Output the (X, Y) coordinate of the center of the cell containing the given text.  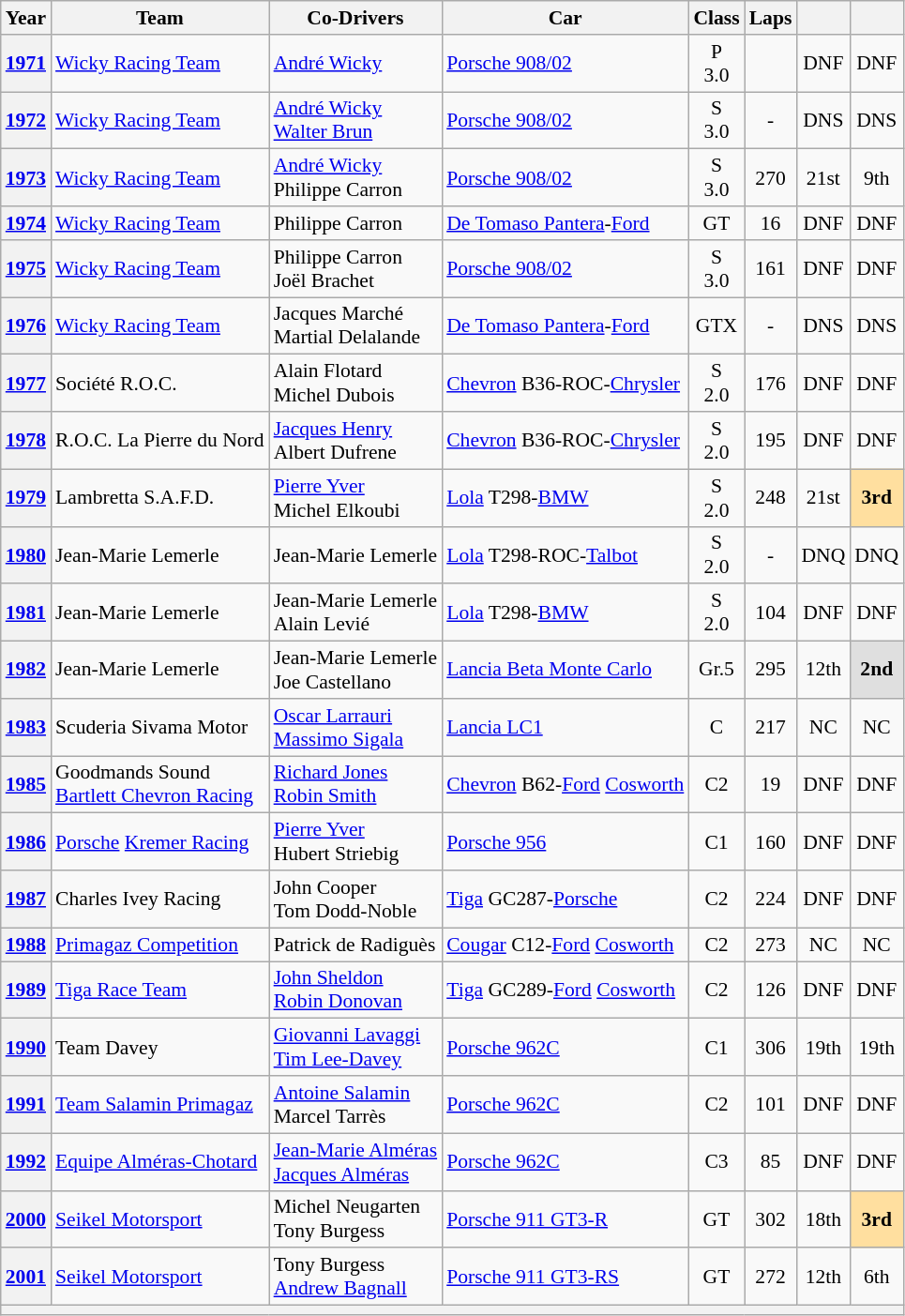
Lola T298-ROC-Talbot (565, 555)
1985 (26, 784)
Lancia LC1 (565, 728)
302 (771, 1219)
1972 (26, 120)
195 (771, 441)
Pierre Yver Michel Elkoubi (356, 497)
Goodmands Sound Bartlett Chevron Racing (159, 784)
Porsche 911 GT3-R (565, 1219)
101 (771, 1105)
André Wicky (356, 64)
1974 (26, 223)
Patrick de Radiguès (356, 945)
2000 (26, 1219)
Jean-Marie Alméras Jacques Alméras (356, 1161)
273 (771, 945)
1981 (26, 613)
Tiga GC287-Porsche (565, 899)
Cougar C12-Ford Cosworth (565, 945)
6th (876, 1278)
Tony Burgess Andrew Bagnall (356, 1278)
John Sheldon Robin Donovan (356, 991)
Gr.5 (716, 670)
1986 (26, 842)
C (716, 728)
104 (771, 613)
85 (771, 1161)
2nd (876, 670)
Jacques Henry Albert Dufrene (356, 441)
Team (159, 18)
1976 (26, 326)
Jean-Marie Lemerle Alain Levié (356, 613)
1973 (26, 178)
1971 (26, 64)
Jean-Marie Lemerle Joe Castellano (356, 670)
306 (771, 1047)
P3.0 (716, 64)
248 (771, 497)
Richard Jones Robin Smith (356, 784)
Year (26, 18)
GTX (716, 326)
1980 (26, 555)
126 (771, 991)
Primagaz Competition (159, 945)
Lancia Beta Monte Carlo (565, 670)
Laps (771, 18)
Tiga GC289-Ford Cosworth (565, 991)
Lambretta S.A.F.D. (159, 497)
Equipe Alméras-Chotard (159, 1161)
Tiga Race Team (159, 991)
John Cooper Tom Dodd-Noble (356, 899)
1977 (26, 383)
Team Salamin Primagaz (159, 1105)
1975 (26, 268)
295 (771, 670)
Chevron B62-Ford Cosworth (565, 784)
Porsche Kremer Racing (159, 842)
1987 (26, 899)
9th (876, 178)
R.O.C. La Pierre du Nord (159, 441)
Oscar Larrauri Massimo Sigala (356, 728)
Porsche 911 GT3-RS (565, 1278)
1992 (26, 1161)
2001 (26, 1278)
160 (771, 842)
224 (771, 899)
1982 (26, 670)
1989 (26, 991)
Porsche 956 (565, 842)
217 (771, 728)
Alain Flotard Michel Dubois (356, 383)
Giovanni Lavaggi Tim Lee-Davey (356, 1047)
1983 (26, 728)
Class (716, 18)
1978 (26, 441)
16 (771, 223)
Jacques Marché Martial Delalande (356, 326)
Société R.O.C. (159, 383)
18th (823, 1219)
Pierre Yver Hubert Striebig (356, 842)
C3 (716, 1161)
Philippe Carron (356, 223)
1990 (26, 1047)
270 (771, 178)
Antoine Salamin Marcel Tarrès (356, 1105)
Team Davey (159, 1047)
André Wicky Walter Brun (356, 120)
Car (565, 18)
Michel Neugarten Tony Burgess (356, 1219)
Co-Drivers (356, 18)
161 (771, 268)
Charles Ivey Racing (159, 899)
272 (771, 1278)
176 (771, 383)
Philippe Carron Joël Brachet (356, 268)
1991 (26, 1105)
1979 (26, 497)
19 (771, 784)
Scuderia Sivama Motor (159, 728)
André Wicky Philippe Carron (356, 178)
1988 (26, 945)
